Find where the given text appears and provide that cell's center as (X, Y) coordinate. 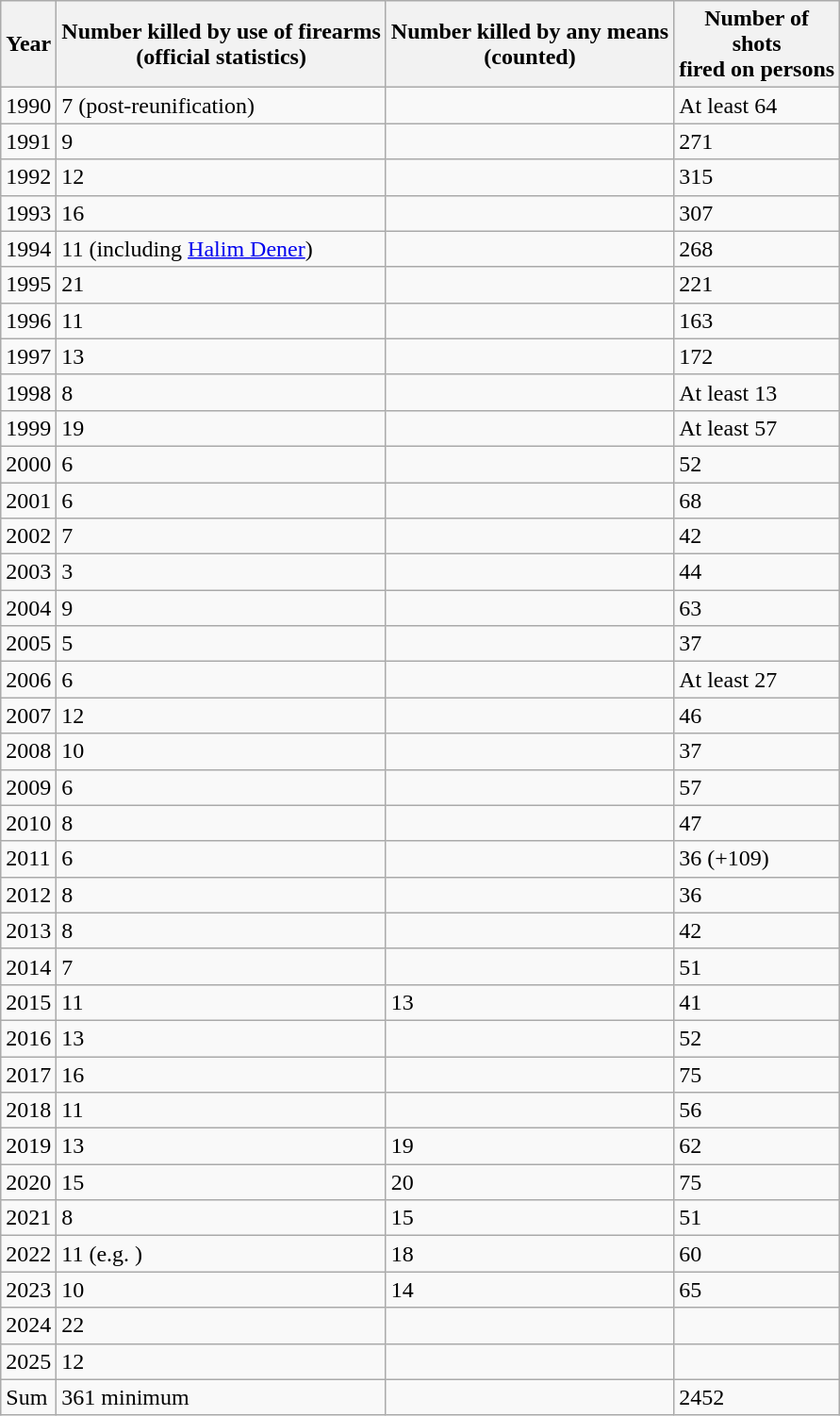
268 (757, 249)
Sum (28, 1397)
2000 (28, 464)
2002 (28, 536)
7 (post-reunification) (222, 106)
2006 (28, 680)
1996 (28, 321)
1997 (28, 356)
1994 (28, 249)
11 (including Halim Dener) (222, 249)
65 (757, 1290)
221 (757, 285)
1991 (28, 141)
21 (222, 285)
1995 (28, 285)
36 (+109) (757, 859)
307 (757, 213)
2003 (28, 572)
Number killed by use of firearms(official statistics) (222, 44)
57 (757, 787)
68 (757, 501)
2001 (28, 501)
315 (757, 177)
46 (757, 716)
41 (757, 1002)
2005 (28, 644)
47 (757, 823)
2024 (28, 1325)
172 (757, 356)
2014 (28, 966)
36 (757, 895)
At least 64 (757, 106)
At least 13 (757, 392)
2013 (28, 930)
2452 (757, 1397)
2009 (28, 787)
2008 (28, 751)
3 (222, 572)
2012 (28, 895)
44 (757, 572)
2016 (28, 1038)
At least 57 (757, 428)
56 (757, 1111)
22 (222, 1325)
2019 (28, 1146)
63 (757, 608)
2015 (28, 1002)
62 (757, 1146)
11 (e.g. ) (222, 1254)
1992 (28, 177)
2020 (28, 1182)
2021 (28, 1218)
2011 (28, 859)
2022 (28, 1254)
1990 (28, 106)
361 minimum (222, 1397)
At least 27 (757, 680)
2010 (28, 823)
2004 (28, 608)
2018 (28, 1111)
Year (28, 44)
18 (530, 1254)
Number killed by any means(counted) (530, 44)
163 (757, 321)
2017 (28, 1074)
5 (222, 644)
1998 (28, 392)
14 (530, 1290)
271 (757, 141)
2025 (28, 1361)
Number ofshots fired on persons (757, 44)
60 (757, 1254)
2007 (28, 716)
2023 (28, 1290)
1999 (28, 428)
1993 (28, 213)
20 (530, 1182)
